Detect which cell encompasses the target text, then output its (X, Y) center coordinate. 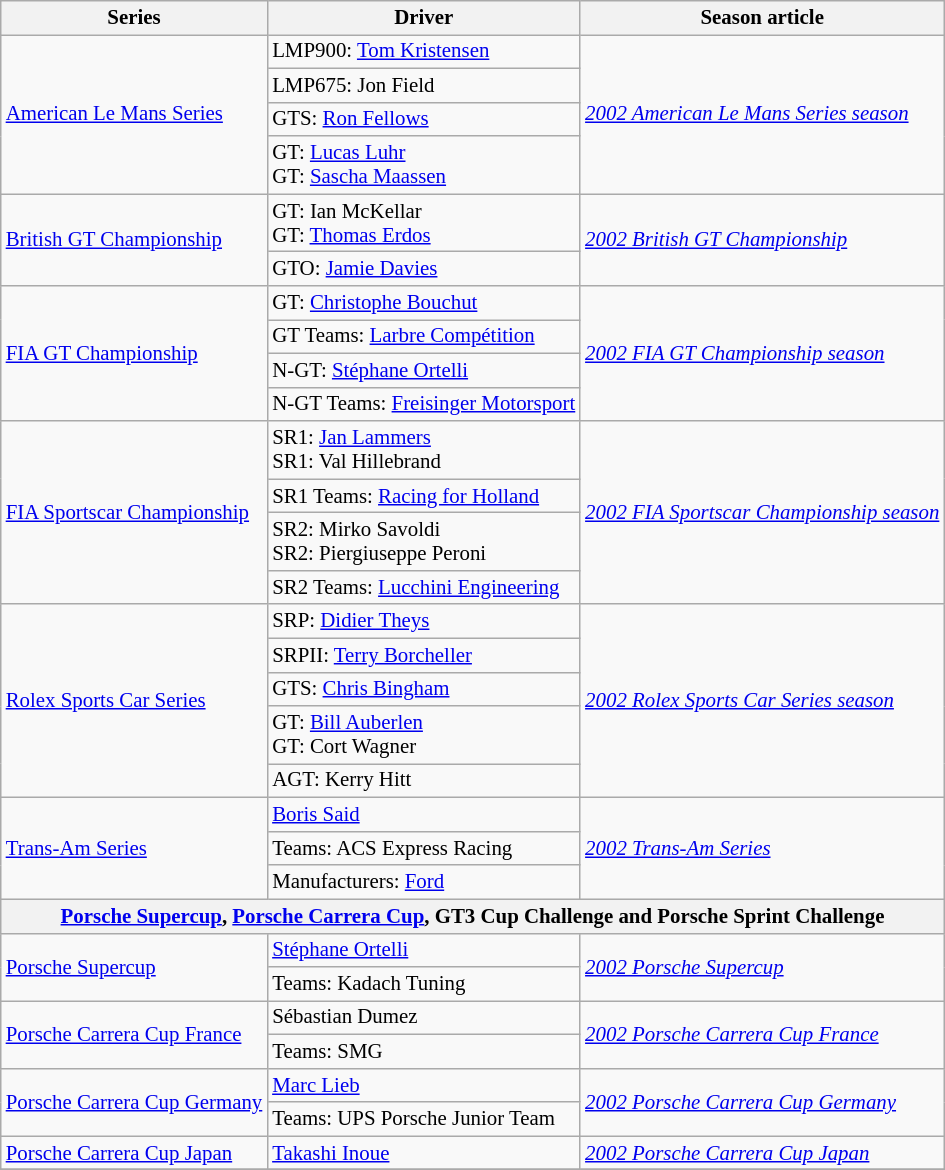
SRPII: Terry Borcheller (424, 655)
2002 FIA GT Championship season (762, 354)
LMP675: Jon Field (424, 85)
AGT: Kerry Hitt (424, 781)
2002 Rolex Sports Car Series season (762, 700)
SR1 Teams: Racing for Holland (424, 496)
Teams: Kadach Tuning (424, 984)
2002 Porsche Carrera Cup Japan (762, 1153)
GT: Christophe Bouchut (424, 303)
2002 Porsche Carrera Cup Germany (762, 1102)
2002 American Le Mans Series season (762, 114)
SRP: Didier Theys (424, 621)
Season article (762, 18)
N-GT Teams: Freisinger Motorsport (424, 404)
Porsche Carrera Cup Japan (134, 1153)
FIA GT Championship (134, 354)
Boris Said (424, 815)
SR2: Mirko SavoldiSR2: Piergiuseppe Peroni (424, 542)
Porsche Supercup, Porsche Carrera Cup, GT3 Cup Challenge and Porsche Sprint Challenge (473, 916)
Driver (424, 18)
Manufacturers: Ford (424, 882)
Teams: SMG (424, 1051)
GT Teams: Larbre Compétition (424, 336)
British GT Championship (134, 240)
2002 British GT Championship (762, 240)
LMP900: Tom Kristensen (424, 51)
GTO: Jamie Davies (424, 269)
American Le Mans Series (134, 114)
2002 Porsche Supercup (762, 967)
Teams: ACS Express Racing (424, 848)
2002 Porsche Carrera Cup France (762, 1035)
Porsche Supercup (134, 967)
Porsche Carrera Cup Germany (134, 1102)
GTS: Ron Fellows (424, 119)
N-GT: Stéphane Ortelli (424, 370)
2002 Trans-Am Series (762, 849)
Stéphane Ortelli (424, 950)
Porsche Carrera Cup France (134, 1035)
GT: Bill AuberlenGT: Cort Wagner (424, 735)
GTS: Chris Bingham (424, 689)
GT: Ian McKellarGT: Thomas Erdos (424, 223)
FIA Sportscar Championship (134, 512)
Trans-Am Series (134, 849)
Takashi Inoue (424, 1153)
Series (134, 18)
Teams: UPS Porsche Junior Team (424, 1119)
Sébastian Dumez (424, 1018)
Marc Lieb (424, 1085)
2002 FIA Sportscar Championship season (762, 512)
SR2 Teams: Lucchini Engineering (424, 587)
SR1: Jan LammersSR1: Val Hillebrand (424, 450)
Rolex Sports Car Series (134, 700)
GT: Lucas LuhrGT: Sascha Maassen (424, 165)
